Capture the cell that displays the provided text and extract its [X, Y] central coordinate. 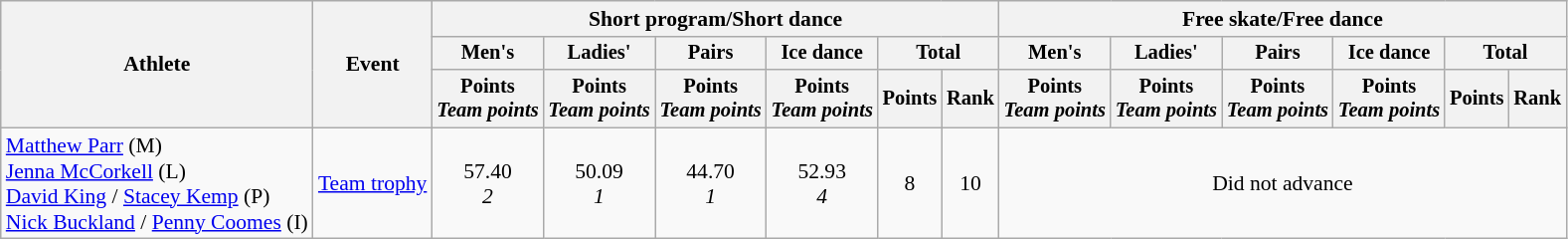
Did not advance [1283, 183]
57.402 [487, 183]
44.701 [711, 183]
Short program/Short dance [715, 19]
Event [373, 64]
Athlete [157, 64]
Free skate/Free dance [1283, 19]
8 [910, 183]
10 [970, 183]
Matthew Parr (M)Jenna McCorkell (L)David King / Stacey Kemp (P)Nick Buckland / Penny Coomes (I) [157, 183]
52.934 [822, 183]
50.091 [599, 183]
Team trophy [373, 183]
